Provide the (x, y) coordinate of the cell's center where the given text is located.  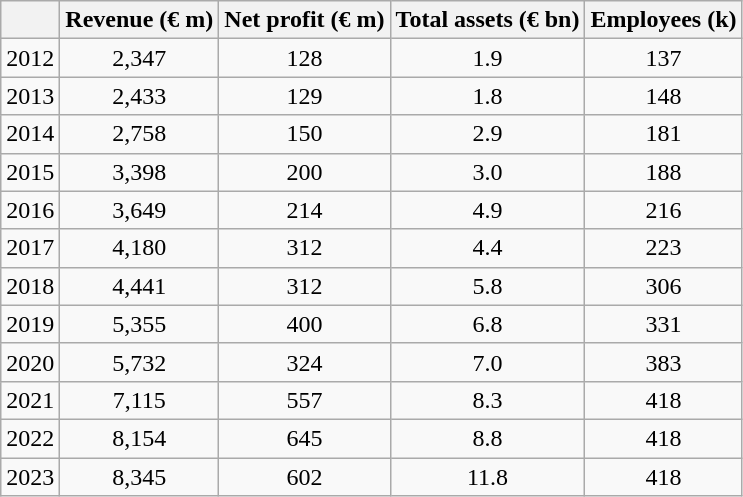
2014 (30, 134)
188 (664, 172)
Total assets (€ bn) (488, 20)
2013 (30, 96)
2019 (30, 324)
7,115 (140, 400)
129 (304, 96)
3.0 (488, 172)
214 (304, 210)
5,732 (140, 362)
11.8 (488, 477)
148 (664, 96)
4,441 (140, 286)
8.3 (488, 400)
400 (304, 324)
6.8 (488, 324)
223 (664, 248)
3,398 (140, 172)
1.9 (488, 58)
150 (304, 134)
216 (664, 210)
2017 (30, 248)
137 (664, 58)
2,347 (140, 58)
2,758 (140, 134)
200 (304, 172)
2021 (30, 400)
5.8 (488, 286)
2023 (30, 477)
181 (664, 134)
306 (664, 286)
4.4 (488, 248)
645 (304, 438)
331 (664, 324)
4,180 (140, 248)
5,355 (140, 324)
8,345 (140, 477)
7.0 (488, 362)
2016 (30, 210)
8,154 (140, 438)
2020 (30, 362)
3,649 (140, 210)
4.9 (488, 210)
8.8 (488, 438)
2012 (30, 58)
324 (304, 362)
2015 (30, 172)
128 (304, 58)
2,433 (140, 96)
2.9 (488, 134)
Revenue (€ m) (140, 20)
2018 (30, 286)
1.8 (488, 96)
2022 (30, 438)
Employees (k) (664, 20)
557 (304, 400)
383 (664, 362)
602 (304, 477)
Net profit (€ m) (304, 20)
